Search for the cell housing the specified text and yield its [x, y] center coordinate. 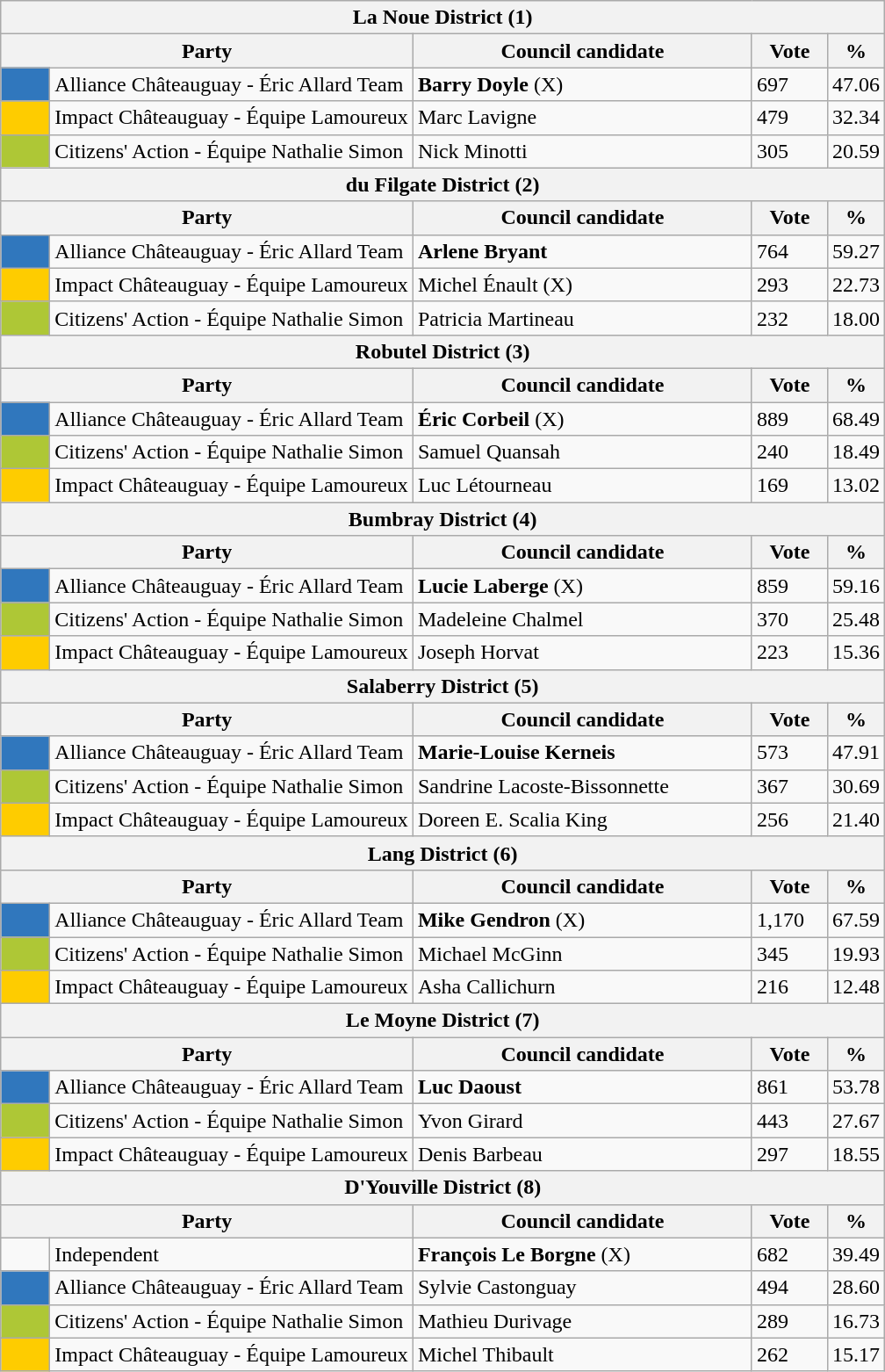
Sylvie Castonguay [582, 1288]
216 [789, 987]
16.73 [857, 1321]
30.69 [857, 786]
494 [789, 1288]
Arlene Bryant [582, 251]
Nick Minotti [582, 151]
223 [789, 653]
232 [789, 318]
682 [789, 1254]
Salaberry District (5) [442, 686]
Michel Énault (X) [582, 285]
Independent [232, 1254]
Sandrine Lacoste-Bissonnette [582, 786]
345 [789, 953]
Patricia Martineau [582, 318]
Samuel Quansah [582, 452]
Madeleine Chalmel [582, 619]
Joseph Horvat [582, 653]
Michel Thibault [582, 1354]
27.67 [857, 1121]
Luc Daoust [582, 1087]
47.91 [857, 753]
21.40 [857, 820]
15.17 [857, 1354]
18.00 [857, 318]
297 [789, 1154]
25.48 [857, 619]
443 [789, 1121]
15.36 [857, 653]
13.02 [857, 486]
859 [789, 586]
Yvon Girard [582, 1121]
764 [789, 251]
Asha Callichurn [582, 987]
256 [789, 820]
20.59 [857, 151]
Marie-Louise Kerneis [582, 753]
18.55 [857, 1154]
12.48 [857, 987]
19.93 [857, 953]
697 [789, 84]
169 [789, 486]
Bumbray District (4) [442, 519]
67.59 [857, 920]
262 [789, 1354]
53.78 [857, 1087]
293 [789, 285]
28.60 [857, 1288]
573 [789, 753]
22.73 [857, 285]
Doreen E. Scalia King [582, 820]
240 [789, 452]
32.34 [857, 118]
La Noue District (1) [442, 18]
59.27 [857, 251]
Michael McGinn [582, 953]
Lang District (6) [442, 853]
68.49 [857, 419]
Marc Lavigne [582, 118]
D'Youville District (8) [442, 1188]
889 [789, 419]
du Filgate District (2) [442, 184]
Robutel District (3) [442, 351]
Denis Barbeau [582, 1154]
370 [789, 619]
1,170 [789, 920]
18.49 [857, 452]
Luc Létourneau [582, 486]
Le Moyne District (7) [442, 1021]
479 [789, 118]
39.49 [857, 1254]
Éric Corbeil (X) [582, 419]
47.06 [857, 84]
861 [789, 1087]
Lucie Laberge (X) [582, 586]
367 [789, 786]
305 [789, 151]
François Le Borgne (X) [582, 1254]
Mathieu Durivage [582, 1321]
59.16 [857, 586]
289 [789, 1321]
Mike Gendron (X) [582, 920]
Barry Doyle (X) [582, 84]
